Return [X, Y] of the center of cell containing provided text 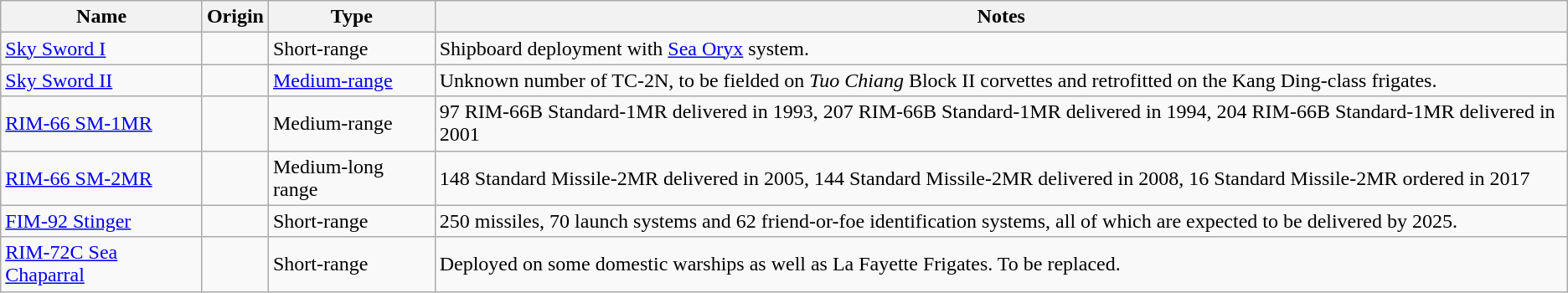
Notes [1001, 17]
Deployed on some domestic warships as well as La Fayette Frigates. To be replaced. [1001, 265]
RIM-66 SM-2MR [102, 177]
Sky Sword I [102, 49]
RIM-72C Sea Chaparral [102, 265]
250 missiles, 70 launch systems and 62 friend-or-foe identification systems, all of which are expected to be delivered by 2025. [1001, 221]
Type [352, 17]
FIM-92 Stinger [102, 221]
Sky Sword II [102, 80]
Unknown number of TC-2N, to be fielded on Tuo Chiang Block II corvettes and retrofitted on the Kang Ding-class frigates. [1001, 80]
Medium-long range [352, 177]
RIM-66 SM-1MR [102, 124]
Name [102, 17]
148 Standard Missile-2MR delivered in 2005, 144 Standard Missile-2MR delivered in 2008, 16 Standard Missile-2MR ordered in 2017 [1001, 177]
Shipboard deployment with Sea Oryx system. [1001, 49]
97 RIM-66B Standard-1MR delivered in 1993, 207 RIM-66B Standard-1MR delivered in 1994, 204 RIM-66B Standard-1MR delivered in 2001 [1001, 124]
Origin [235, 17]
